For the text-containing cell, return its midpoint in [X, Y] coordinate format. 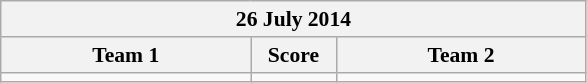
26 July 2014 [294, 19]
Team 1 [126, 55]
Team 2 [461, 55]
Score [294, 55]
